Extract the (x, y) coordinate from the center of the cell holding the provided text.  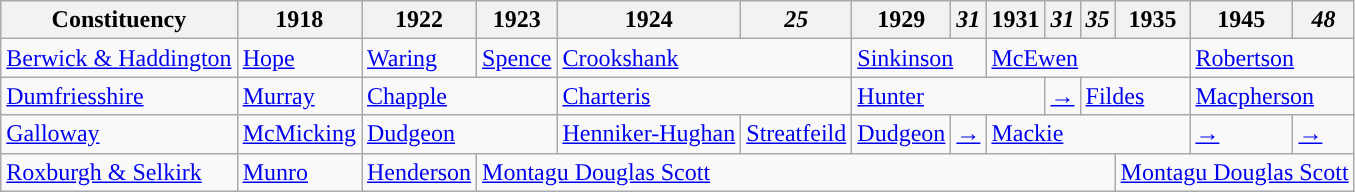
Berwick & Haddington (119, 58)
Streatfeild (796, 134)
25 (796, 20)
Macpherson (1272, 96)
Galloway (119, 134)
McEwen (1088, 58)
Henderson (420, 172)
Mackie (1088, 134)
Roxburgh & Selkirk (119, 172)
Munro (299, 172)
48 (1324, 20)
Murray (299, 96)
1923 (517, 20)
McMicking (299, 134)
Robertson (1272, 58)
Hunter (948, 96)
Sinkinson (919, 58)
Henniker-Hughan (649, 134)
Chapple (460, 96)
Waring (420, 58)
Hope (299, 58)
Constituency (119, 20)
1924 (649, 20)
Spence (517, 58)
35 (1098, 20)
Dumfriesshire (119, 96)
Fildes (1135, 96)
1922 (420, 20)
1945 (1242, 20)
1918 (299, 20)
Crookshank (704, 58)
1935 (1152, 20)
1929 (902, 20)
Charteris (704, 96)
1931 (1016, 20)
